Capture the cell that displays the provided text and extract its [x, y] central coordinate. 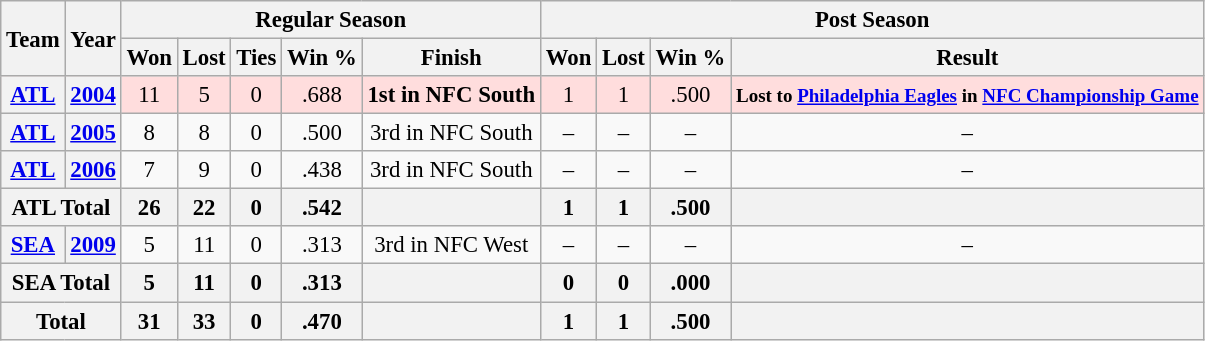
SEA Total [61, 283]
.438 [322, 170]
31 [149, 321]
Lost to Philadelphia Eagles in NFC Championship Game [968, 95]
Total [61, 321]
3rd in NFC West [451, 245]
.000 [690, 283]
Team [33, 38]
.688 [322, 95]
Ties [256, 58]
2006 [93, 170]
Finish [451, 58]
Result [968, 58]
9 [204, 170]
2005 [93, 133]
ATL Total [61, 208]
22 [204, 208]
Year [93, 38]
33 [204, 321]
2004 [93, 95]
Regular Season [330, 20]
7 [149, 170]
26 [149, 208]
Post Season [872, 20]
.470 [322, 321]
1st in NFC South [451, 95]
2009 [93, 245]
.542 [322, 208]
SEA [33, 245]
